Search for the cell housing the specified text and yield its [x, y] center coordinate. 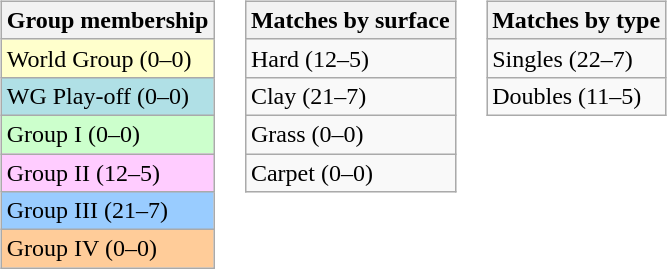
Matches by surface [350, 20]
World Group (0–0) [108, 58]
WG Play-off (0–0) [108, 96]
Grass (0–0) [350, 134]
Clay (21–7) [350, 96]
Carpet (0–0) [350, 173]
Group III (21–7) [108, 211]
Singles (22–7) [576, 58]
Doubles (11–5) [576, 96]
Group membership [108, 20]
Group I (0–0) [108, 134]
Hard (12–5) [350, 58]
Matches by type [576, 20]
Group II (12–5) [108, 173]
Group IV (0–0) [108, 249]
